Capture the cell that displays the provided text and extract its [x, y] central coordinate. 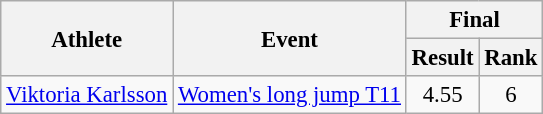
Rank [511, 58]
Women's long jump T11 [290, 95]
4.55 [442, 95]
6 [511, 95]
Viktoria Karlsson [87, 95]
Final [474, 20]
Result [442, 58]
Athlete [87, 38]
Event [290, 38]
